Locate the cell with the specified text and output its [X, Y] center coordinate. 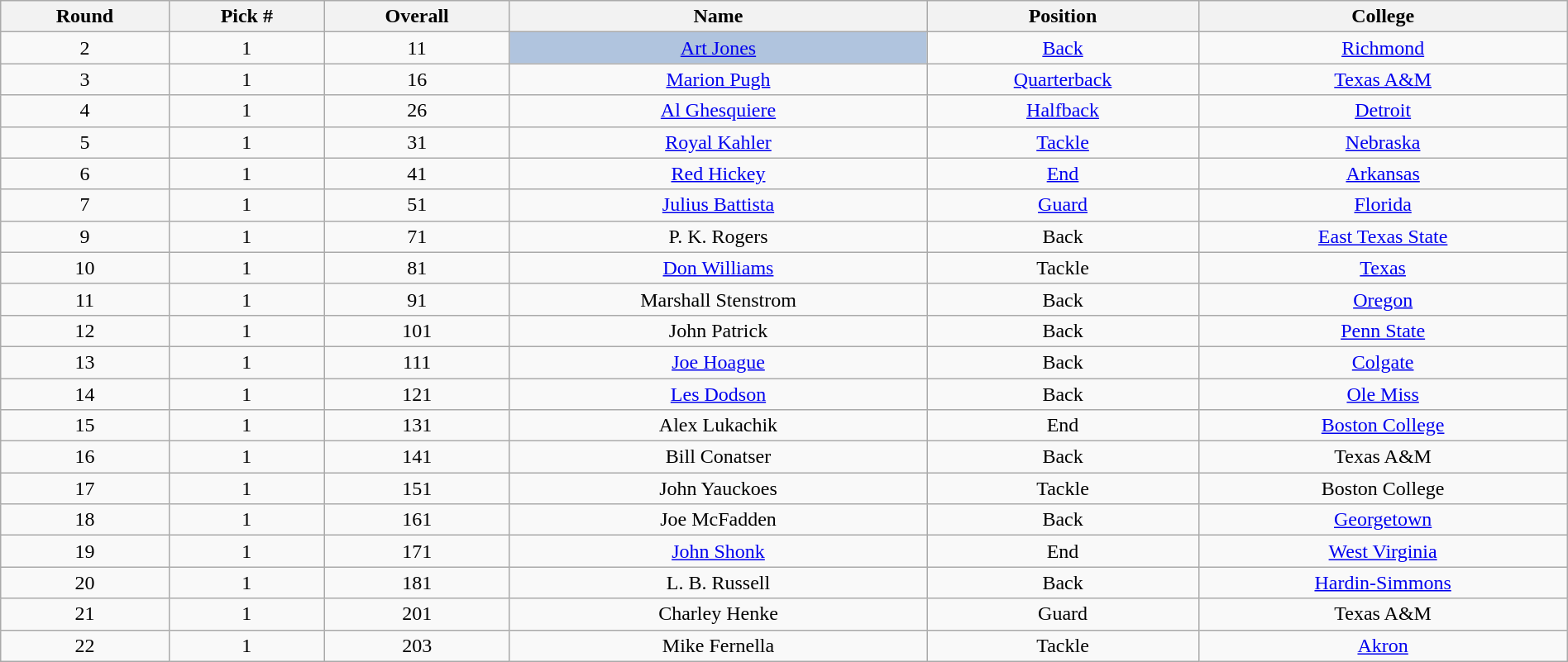
201 [417, 614]
17 [84, 488]
2 [84, 48]
Charley Henke [718, 614]
L. B. Russell [718, 583]
21 [84, 614]
14 [84, 394]
Julius Battista [718, 205]
Don Williams [718, 268]
Halfback [1063, 111]
51 [417, 205]
171 [417, 551]
131 [417, 426]
10 [84, 268]
Joe McFadden [718, 520]
4 [84, 111]
Akron [1383, 645]
Mike Fernella [718, 645]
Oregon [1383, 299]
121 [417, 394]
31 [417, 142]
6 [84, 174]
41 [417, 174]
John Yauckoes [718, 488]
Joe Hoague [718, 362]
Hardin-Simmons [1383, 583]
Richmond [1383, 48]
Ole Miss [1383, 394]
Quarterback [1063, 79]
15 [84, 426]
West Virginia [1383, 551]
Red Hickey [718, 174]
13 [84, 362]
P. K. Rogers [718, 236]
John Patrick [718, 331]
7 [84, 205]
College [1383, 17]
19 [84, 551]
Nebraska [1383, 142]
181 [417, 583]
151 [417, 488]
161 [417, 520]
Art Jones [718, 48]
203 [417, 645]
5 [84, 142]
91 [417, 299]
Florida [1383, 205]
141 [417, 457]
22 [84, 645]
Arkansas [1383, 174]
81 [417, 268]
Texas [1383, 268]
3 [84, 79]
20 [84, 583]
9 [84, 236]
Position [1063, 17]
111 [417, 362]
Name [718, 17]
Pick # [246, 17]
12 [84, 331]
Overall [417, 17]
East Texas State [1383, 236]
Colgate [1383, 362]
71 [417, 236]
John Shonk [718, 551]
Bill Conatser [718, 457]
18 [84, 520]
Georgetown [1383, 520]
101 [417, 331]
Royal Kahler [718, 142]
Round [84, 17]
Les Dodson [718, 394]
Marion Pugh [718, 79]
Marshall Stenstrom [718, 299]
Penn State [1383, 331]
Alex Lukachik [718, 426]
26 [417, 111]
Al Ghesquiere [718, 111]
Detroit [1383, 111]
